Provide the [X, Y] coordinate of the cell's center where the given text is located.  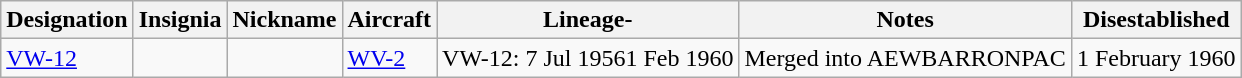
Aircraft [390, 20]
Insignia [180, 20]
Merged into AEWBARRONPAC [905, 58]
WV-2 [390, 58]
Lineage- [588, 20]
Designation [67, 20]
Nickname [284, 20]
1 February 1960 [1156, 58]
Notes [905, 20]
VW-12: 7 Jul 19561 Feb 1960 [588, 58]
Disestablished [1156, 20]
VW-12 [67, 58]
